Extract the [X, Y] coordinate from the center of the cell holding the provided text.  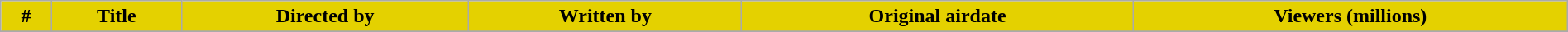
Viewers (millions) [1350, 16]
Directed by [325, 16]
# [26, 16]
Original airdate [938, 16]
Title [116, 16]
Written by [605, 16]
